Scan for the cell matching the given text and deliver its (x, y) coordinate at center. 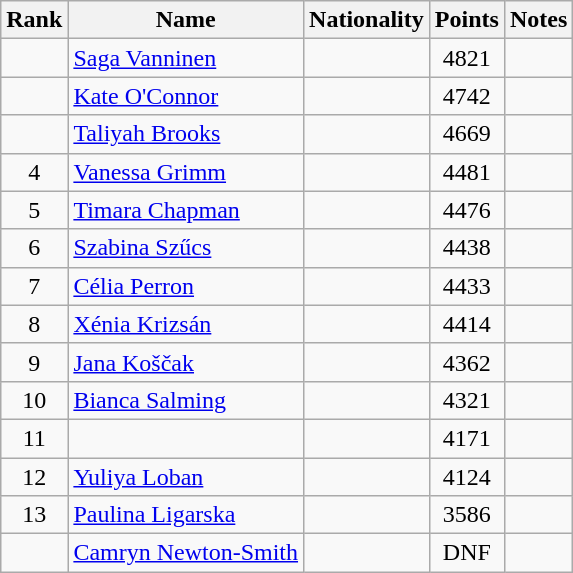
3586 (466, 515)
7 (34, 286)
4321 (466, 400)
13 (34, 515)
4476 (466, 210)
Notes (538, 20)
Saga Vanninen (186, 58)
Camryn Newton-Smith (186, 553)
Kate O'Connor (186, 96)
Célia Perron (186, 286)
Points (466, 20)
Bianca Salming (186, 400)
4481 (466, 172)
Timara Chapman (186, 210)
Name (186, 20)
Xénia Krizsán (186, 324)
12 (34, 477)
4 (34, 172)
Nationality (367, 20)
4124 (466, 477)
6 (34, 248)
Taliyah Brooks (186, 134)
10 (34, 400)
4171 (466, 438)
Jana Koščak (186, 362)
4433 (466, 286)
5 (34, 210)
8 (34, 324)
4742 (466, 96)
Vanessa Grimm (186, 172)
Szabina Szűcs (186, 248)
11 (34, 438)
Yuliya Loban (186, 477)
DNF (466, 553)
4414 (466, 324)
4438 (466, 248)
9 (34, 362)
4669 (466, 134)
4362 (466, 362)
4821 (466, 58)
Rank (34, 20)
Paulina Ligarska (186, 515)
